Find where the given text appears and provide that cell's center as [X, Y] coordinate. 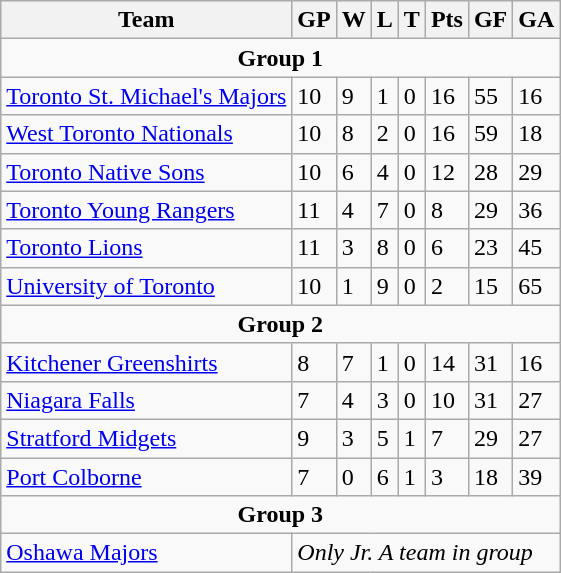
39 [536, 477]
15 [490, 286]
Toronto Native Sons [146, 172]
Toronto St. Michael's Majors [146, 96]
45 [536, 248]
Toronto Lions [146, 248]
23 [490, 248]
14 [446, 362]
GP [314, 20]
59 [490, 134]
University of Toronto [146, 286]
Port Colborne [146, 477]
GF [490, 20]
Oshawa Majors [146, 553]
12 [446, 172]
Toronto Young Rangers [146, 210]
Pts [446, 20]
Only Jr. A team in group [426, 553]
Group 2 [280, 324]
55 [490, 96]
Stratford Midgets [146, 438]
28 [490, 172]
5 [384, 438]
Niagara Falls [146, 400]
Group 3 [280, 515]
Group 1 [280, 58]
T [412, 20]
GA [536, 20]
L [384, 20]
W [354, 20]
Kitchener Greenshirts [146, 362]
West Toronto Nationals [146, 134]
36 [536, 210]
Team [146, 20]
65 [536, 286]
